Determine the [X, Y] coordinate at the center of the cell enclosing the given text.  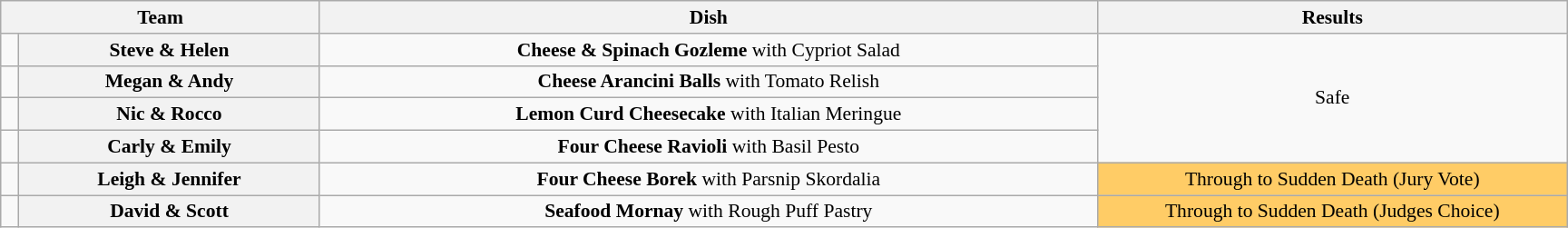
Carly & Emily [170, 146]
Seafood Mornay with Rough Puff Pastry [708, 211]
Nic & Rocco [170, 114]
Through to Sudden Death (Jury Vote) [1332, 179]
Safe [1332, 97]
Lemon Curd Cheesecake with Italian Meringue [708, 114]
Through to Sudden Death (Judges Choice) [1332, 211]
Steve & Helen [170, 49]
Megan & Andy [170, 82]
Leigh & Jennifer [170, 179]
Results [1332, 17]
Cheese & Spinach Gozleme with Cypriot Salad [708, 49]
Team [161, 17]
Cheese Arancini Balls with Tomato Relish [708, 82]
David & Scott [170, 211]
Four Cheese Borek with Parsnip Skordalia [708, 179]
Dish [708, 17]
Four Cheese Ravioli with Basil Pesto [708, 146]
